Scan for the cell matching the given text and deliver its (x, y) coordinate at center. 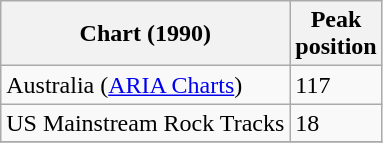
117 (336, 85)
Australia (ARIA Charts) (146, 85)
Peakposition (336, 34)
US Mainstream Rock Tracks (146, 123)
Chart (1990) (146, 34)
18 (336, 123)
